Output the [x, y] coordinate of the center of the cell containing the given text.  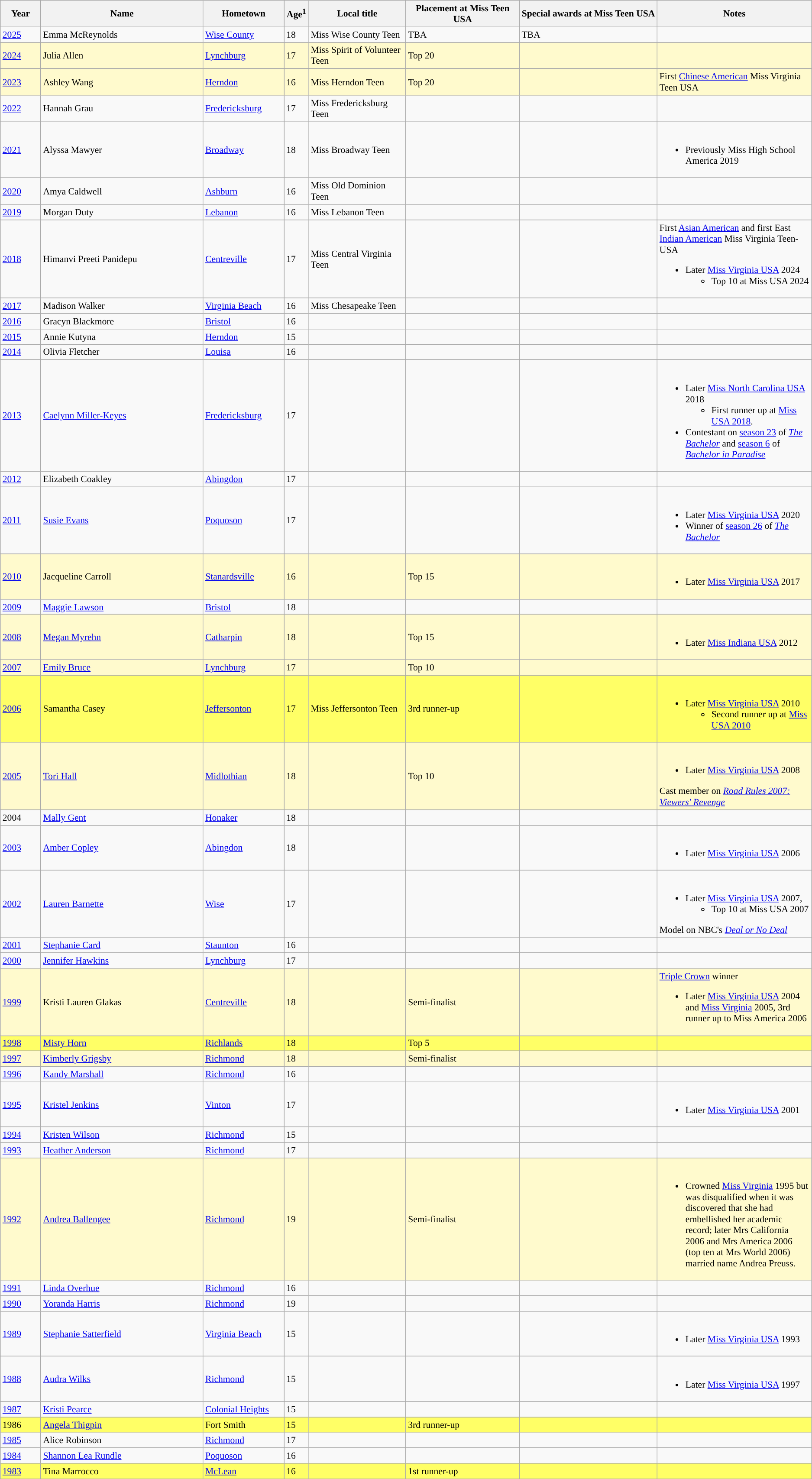
Later Miss Virginia USA 2017 [734, 576]
1990 [21, 1304]
Maggie Lawson [122, 607]
Local title [357, 14]
Linda Overhue [122, 1288]
Himanvi Preeti Panidepu [122, 259]
2025 [21, 35]
Later Miss Virginia USA 1997 [734, 1379]
1993 [21, 1150]
Wise [243, 904]
1988 [21, 1379]
Later Miss Virginia USA 2020Winner of season 26 of The Bachelor [734, 521]
Morgan Duty [122, 212]
Kimberly Grigsby [122, 1059]
2010 [21, 576]
Kristi Lauren Glakas [122, 1002]
Heather Anderson [122, 1150]
Stephanie Satterfield [122, 1334]
Jacqueline Carroll [122, 576]
Tina Marrocco [122, 1471]
Staunton [243, 945]
Later Miss Indiana USA 2012 [734, 637]
1995 [21, 1104]
Jennifer Hawkins [122, 961]
Top 5 [463, 1044]
Kristen Wilson [122, 1135]
Misty Horn [122, 1044]
Wise County [243, 35]
Yoranda Harris [122, 1304]
Madison Walker [122, 306]
Later Miss Virginia USA 2010Second runner up at Miss USA 2010 [734, 709]
Caelynn Miller-Keyes [122, 416]
Notes [734, 14]
Kandy Marshall [122, 1074]
Hometown [243, 14]
Alyssa Mawyer [122, 150]
Placement at Miss Teen USA [463, 14]
Name [122, 14]
2015 [21, 337]
Audra Wilks [122, 1379]
Miss Spirit of Volunteer Teen [357, 55]
McLean [243, 1471]
1989 [21, 1334]
Vinton [243, 1104]
1992 [21, 1220]
2014 [21, 352]
2001 [21, 945]
Later Miss Virginia USA 2001 [734, 1104]
Richlands [243, 1044]
2011 [21, 521]
2024 [21, 55]
Miss Jeffersonton Teen [357, 709]
Samantha Casey [122, 709]
1996 [21, 1074]
Honaker [243, 818]
1984 [21, 1456]
2013 [21, 416]
1983 [21, 1471]
Stanardsville [243, 576]
Ashburn [243, 191]
Fort Smith [243, 1425]
Age1 [296, 14]
Year [21, 14]
2009 [21, 607]
1985 [21, 1440]
Angela Thigpin [122, 1425]
Later Miss Virginia USA 2006 [734, 848]
Shannon Lea Rundle [122, 1456]
Jeffersonton [243, 709]
1997 [21, 1059]
2008 [21, 637]
Gracyn Blackmore [122, 321]
Kristi Pearce [122, 1410]
1991 [21, 1288]
Elizabeth Coakley [122, 479]
Miss Wise County Teen [357, 35]
Emma McReynolds [122, 35]
Tori Hall [122, 776]
1999 [21, 1002]
2018 [21, 259]
2019 [21, 212]
Midlothian [243, 776]
2023 [21, 82]
Julia Allen [122, 55]
2017 [21, 306]
Miss Herndon Teen [357, 82]
2022 [21, 108]
Miss Broadway Teen [357, 150]
Later Miss North Carolina USA 2018First runner up at Miss USA 2018.Contestant on season 23 of The Bachelor and season 6 of Bachelor in Paradise [734, 416]
Olivia Fletcher [122, 352]
2004 [21, 818]
1986 [21, 1425]
Kristel Jenkins [122, 1104]
Stephanie Card [122, 945]
2021 [21, 150]
Later Miss Virginia USA 2008Cast member on Road Rules 2007: Viewers' Revenge [734, 776]
2020 [21, 191]
2016 [21, 321]
First Asian American and first East Indian American Miss Virginia Teen-USALater Miss Virginia USA 2024Top 10 at Miss USA 2024 [734, 259]
Ashley Wang [122, 82]
1st runner-up [463, 1471]
Miss Central Virginia Teen [357, 259]
1998 [21, 1044]
2000 [21, 961]
Mally Gent [122, 818]
Alice Robinson [122, 1440]
2012 [21, 479]
Hannah Grau [122, 108]
Broadway [243, 150]
Louisa [243, 352]
2005 [21, 776]
Andrea Ballengee [122, 1220]
1987 [21, 1410]
Miss Chesapeake Teen [357, 306]
Megan Myrehn [122, 637]
Miss Old Dominion Teen [357, 191]
Miss Fredericksburg Teen [357, 108]
Catharpin [243, 637]
2002 [21, 904]
First Chinese American Miss Virginia Teen USA [734, 82]
2007 [21, 668]
Amya Caldwell [122, 191]
Previously Miss High School America 2019 [734, 150]
Later Miss Virginia USA 2007,Top 10 at Miss USA 2007Model on NBC's Deal or No Deal [734, 904]
Triple Crown winnerLater Miss Virginia USA 2004 and Miss Virginia 2005, 3rd runner up to Miss America 2006 [734, 1002]
Susie Evans [122, 521]
Lebanon [243, 212]
Miss Lebanon Teen [357, 212]
Lauren Barnette [122, 904]
Amber Copley [122, 848]
2006 [21, 709]
Special awards at Miss Teen USA [588, 14]
1994 [21, 1135]
Emily Bruce [122, 668]
Annie Kutyna [122, 337]
Colonial Heights [243, 1410]
2003 [21, 848]
Later Miss Virginia USA 1993 [734, 1334]
